Identify which cell holds the provided text, then report its (X, Y) central coordinate. 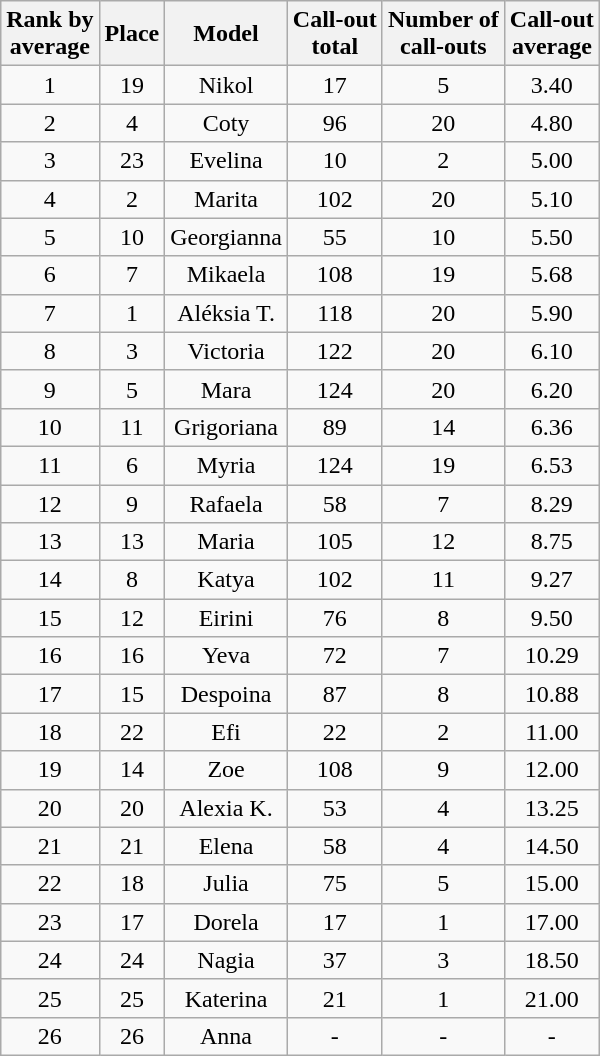
21.00 (552, 998)
5.50 (552, 237)
Marita (226, 199)
Despoina (226, 694)
13.25 (552, 808)
Evelina (226, 161)
9.27 (552, 580)
Elena (226, 846)
Rafaela (226, 503)
Eirini (226, 618)
9.50 (552, 618)
Nikol (226, 85)
Katerina (226, 998)
89 (334, 427)
5.90 (552, 313)
11.00 (552, 732)
10.88 (552, 694)
Dorela (226, 922)
Efi (226, 732)
Coty (226, 123)
Model (226, 34)
17.00 (552, 922)
75 (334, 884)
Victoria (226, 351)
105 (334, 542)
76 (334, 618)
72 (334, 656)
Mikaela (226, 275)
4.80 (552, 123)
6.10 (552, 351)
10.29 (552, 656)
Grigoriana (226, 427)
12.00 (552, 770)
5.68 (552, 275)
Number ofcall-outs (443, 34)
6.36 (552, 427)
Myria (226, 465)
Georgianna (226, 237)
14.50 (552, 846)
87 (334, 694)
18.50 (552, 960)
Call-outaverage (552, 34)
6.53 (552, 465)
Yeva (226, 656)
6.20 (552, 389)
Katya (226, 580)
122 (334, 351)
5.00 (552, 161)
Rank byaverage (50, 34)
Julia (226, 884)
15.00 (552, 884)
Alexia K. (226, 808)
Anna (226, 1036)
96 (334, 123)
Nagia (226, 960)
Maria (226, 542)
Zoe (226, 770)
8.75 (552, 542)
Place (132, 34)
53 (334, 808)
37 (334, 960)
55 (334, 237)
Call-outtotal (334, 34)
3.40 (552, 85)
118 (334, 313)
8.29 (552, 503)
5.10 (552, 199)
Aléksia T. (226, 313)
Mara (226, 389)
